Locate the cell with the specified text and output its [x, y] center coordinate. 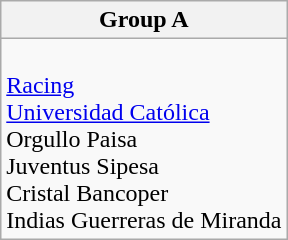
Racing Universidad Católica Orgullo Paisa Juventus Sipesa Cristal Bancoper Indias Guerreras de Miranda [144, 139]
Group A [144, 20]
